Extract the [x, y] coordinate from the center of the cell holding the provided text.  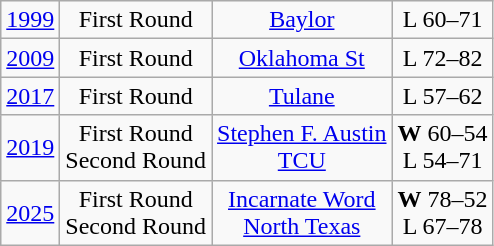
2025 [30, 212]
L 60–71 [442, 20]
Incarnate WordNorth Texas [302, 212]
2017 [30, 96]
Baylor [302, 20]
L 57–62 [442, 96]
Oklahoma St [302, 58]
L 72–82 [442, 58]
W 60–54L 54–71 [442, 148]
Stephen F. AustinTCU [302, 148]
Tulane [302, 96]
2009 [30, 58]
2019 [30, 148]
W 78–52L 67–78 [442, 212]
1999 [30, 20]
